Detect which cell encompasses the target text, then output its [X, Y] center coordinate. 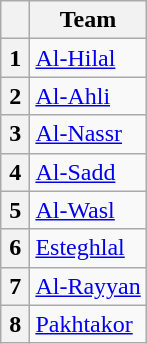
1 [16, 58]
4 [16, 172]
Al-Hilal [88, 58]
Al-Rayyan [88, 286]
6 [16, 248]
Al-Wasl [88, 210]
Team [88, 20]
8 [16, 324]
Esteghlal [88, 248]
Pakhtakor [88, 324]
Al-Sadd [88, 172]
Al-Nassr [88, 134]
3 [16, 134]
Al-Ahli [88, 96]
7 [16, 286]
2 [16, 96]
5 [16, 210]
